Find where the given text appears and provide that cell's center as [x, y] coordinate. 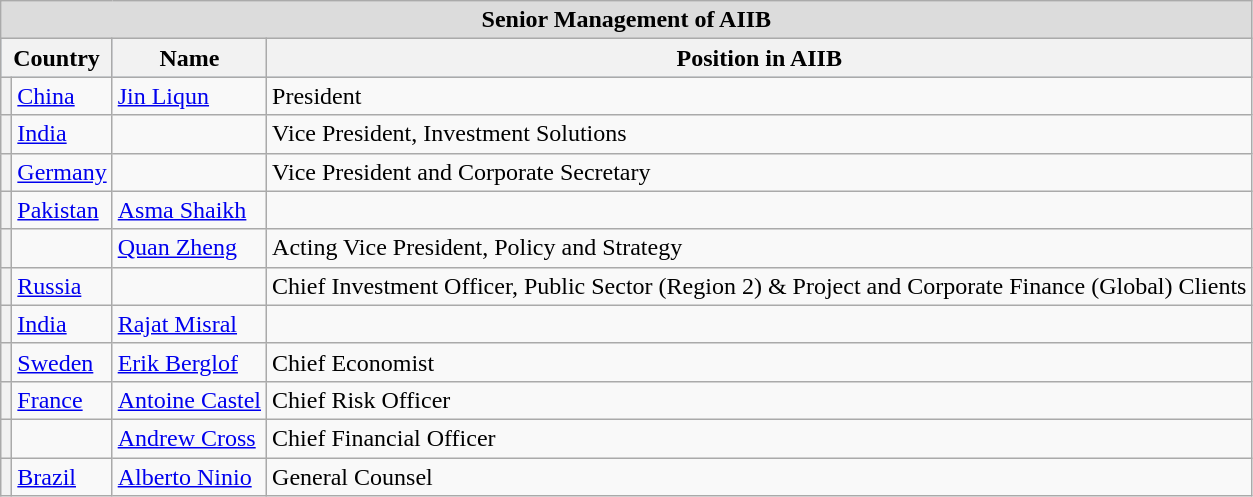
Chief Risk Officer [760, 400]
Erik Berglof [189, 362]
Russia [62, 286]
Position in AIIB [760, 58]
Sweden [62, 362]
Brazil [62, 477]
Germany [62, 172]
Alberto Ninio [189, 477]
Chief Financial Officer [760, 438]
Acting Vice President, Policy and Strategy [760, 248]
Pakistan [62, 210]
Andrew Cross [189, 438]
Chief Investment Officer, Public Sector (Region 2) & Project and Corporate Finance (Global) Clients [760, 286]
Vice President, Investment Solutions [760, 134]
Antoine Castel [189, 400]
China [62, 96]
France [62, 400]
Chief Economist [760, 362]
Name [189, 58]
Jin Liqun [189, 96]
Senior Management of AIIB [626, 20]
Asma Shaikh [189, 210]
Country [56, 58]
Rajat Misral [189, 324]
Quan Zheng [189, 248]
Vice President and Corporate Secretary [760, 172]
General Counsel [760, 477]
President [760, 96]
